Determine the [x, y] coordinate at the center of the cell enclosing the given text.  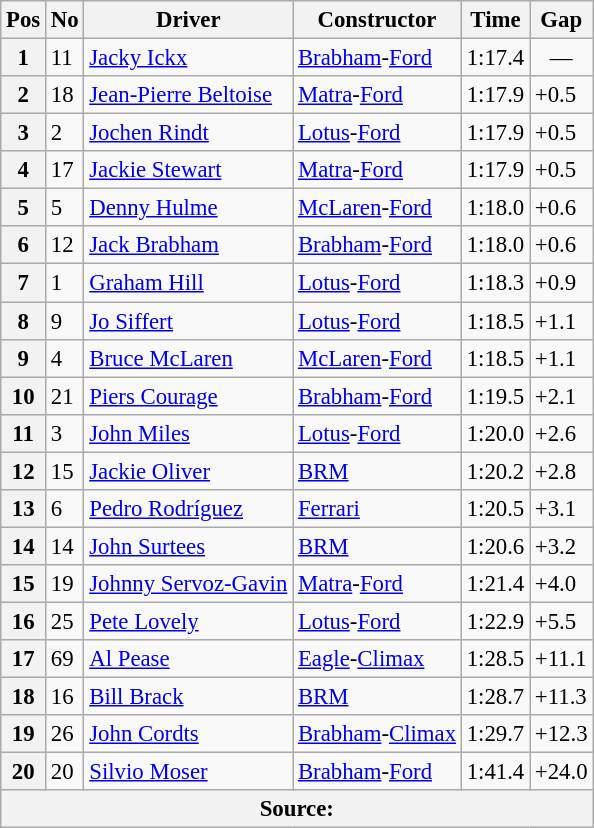
10 [24, 396]
1:21.4 [495, 584]
+3.2 [562, 546]
+2.1 [562, 396]
Source: [297, 809]
1:28.5 [495, 659]
+3.1 [562, 509]
Piers Courage [188, 396]
Time [495, 20]
Graham Hill [188, 283]
21 [65, 396]
Eagle-Climax [378, 659]
Pedro Rodríguez [188, 509]
— [562, 58]
Gap [562, 20]
Jackie Stewart [188, 170]
Bill Brack [188, 697]
1:17.4 [495, 58]
Al Pease [188, 659]
+11.3 [562, 697]
Johnny Servoz-Gavin [188, 584]
Bruce McLaren [188, 358]
26 [65, 734]
+4.0 [562, 584]
Ferrari [378, 509]
1:29.7 [495, 734]
Driver [188, 20]
1:28.7 [495, 697]
1:20.5 [495, 509]
8 [24, 321]
+2.8 [562, 471]
7 [24, 283]
Pos [24, 20]
Silvio Moser [188, 772]
Jack Brabham [188, 245]
John Cordts [188, 734]
Denny Hulme [188, 208]
1:20.2 [495, 471]
John Surtees [188, 546]
1:20.6 [495, 546]
13 [24, 509]
25 [65, 621]
Constructor [378, 20]
1:19.5 [495, 396]
1:22.9 [495, 621]
Brabham-Climax [378, 734]
+0.9 [562, 283]
Jacky Ickx [188, 58]
Pete Lovely [188, 621]
+12.3 [562, 734]
No [65, 20]
1:41.4 [495, 772]
Jochen Rindt [188, 133]
1:18.3 [495, 283]
Jean-Pierre Beltoise [188, 95]
+24.0 [562, 772]
Jo Siffert [188, 321]
+2.6 [562, 433]
69 [65, 659]
John Miles [188, 433]
1:20.0 [495, 433]
+11.1 [562, 659]
Jackie Oliver [188, 471]
+5.5 [562, 621]
